For the text-containing cell, return its midpoint in (X, Y) coordinate format. 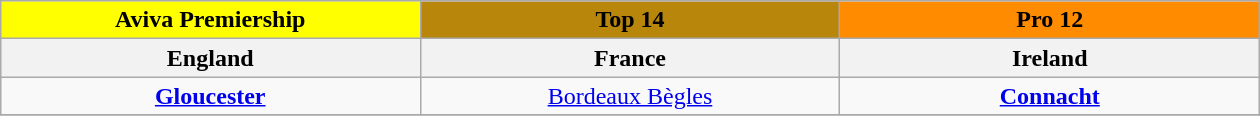
Pro 12 (1050, 20)
Bordeaux Bègles (630, 96)
Connacht (1050, 96)
England (210, 58)
Top 14 (630, 20)
France (630, 58)
Aviva Premiership (210, 20)
Ireland (1050, 58)
Gloucester (210, 96)
